Locate the cell with the specified text and output its (x, y) center coordinate. 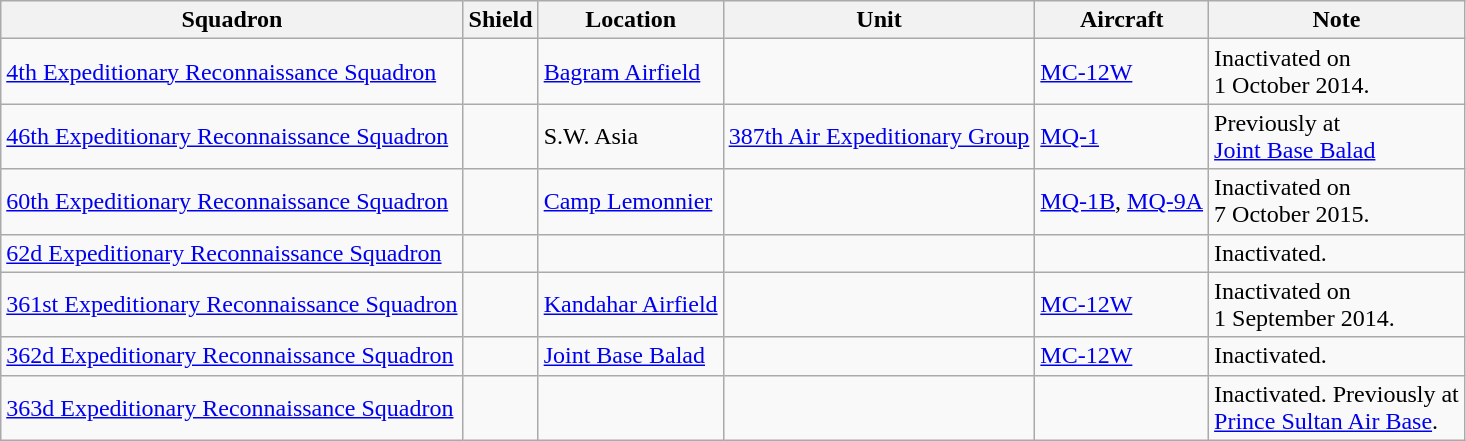
Unit (879, 20)
Aircraft (1122, 20)
Note (1337, 20)
46th Expeditionary Reconnaissance Squadron (232, 136)
Shield (500, 20)
Inactivated. Previously atPrince Sultan Air Base. (1337, 408)
363d Expeditionary Reconnaissance Squadron (232, 408)
Inactivated on1 October 2014. (1337, 72)
4th Expeditionary Reconnaissance Squadron (232, 72)
362d Expeditionary Reconnaissance Squadron (232, 356)
Inactivated on7 October 2015. (1337, 202)
Location (630, 20)
Squadron (232, 20)
MQ-1 (1122, 136)
Inactivated on1 September 2014. (1337, 304)
MQ-1B, MQ-9A (1122, 202)
Camp Lemonnier (630, 202)
361st Expeditionary Reconnaissance Squadron (232, 304)
62d Expeditionary Reconnaissance Squadron (232, 253)
60th Expeditionary Reconnaissance Squadron (232, 202)
S.W. Asia (630, 136)
Bagram Airfield (630, 72)
Previously atJoint Base Balad (1337, 136)
387th Air Expeditionary Group (879, 136)
Joint Base Balad (630, 356)
Kandahar Airfield (630, 304)
